Pinpoint the cell where the given text exists, returning its (x, y) midpoint coordinate. 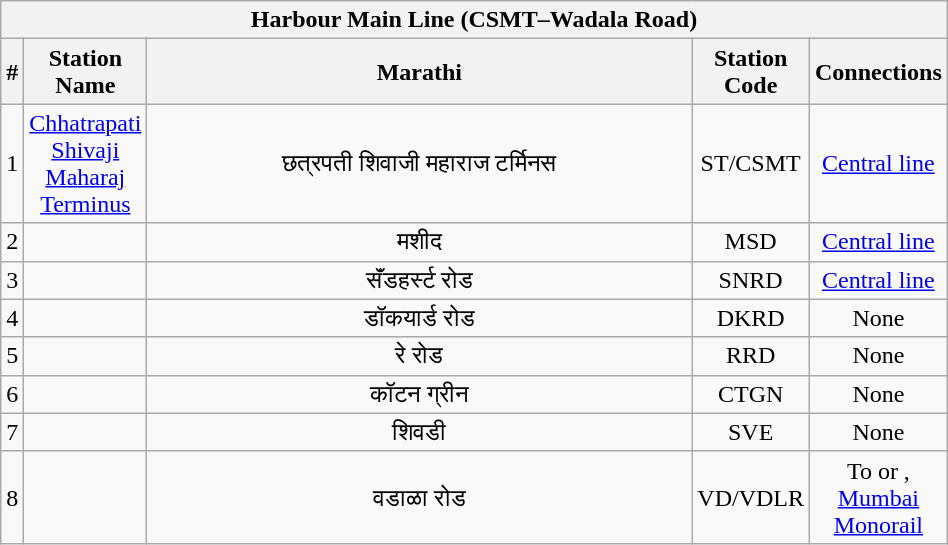
8 (12, 497)
3 (12, 280)
DKRD (751, 318)
1 (12, 164)
VD/VDLR (751, 497)
Harbour Main Line (CSMT–Wadala Road) (474, 20)
कॉटन ग्रीन (420, 394)
SNRD (751, 280)
# (12, 72)
2 (12, 242)
Chhatrapati Shivaji Maharaj Terminus (86, 164)
Station Code (751, 72)
मशीद (420, 242)
Connections (879, 72)
वडाळा रोड (420, 497)
ST/CSMT (751, 164)
Marathi (420, 72)
छत्रपती शिवाजी महाराज टर्मिनस (420, 164)
CTGN (751, 394)
7 (12, 432)
सॅंडहर्स्ट रोड (420, 280)
शिवडी (420, 432)
4 (12, 318)
Station Name (86, 72)
डॉकयार्ड रोड (420, 318)
5 (12, 356)
MSD (751, 242)
To or , Mumbai Monorail (879, 497)
रे रोड (420, 356)
SVE (751, 432)
RRD (751, 356)
6 (12, 394)
